From the cell containing the given text, extract its center point as (X, Y) coordinate. 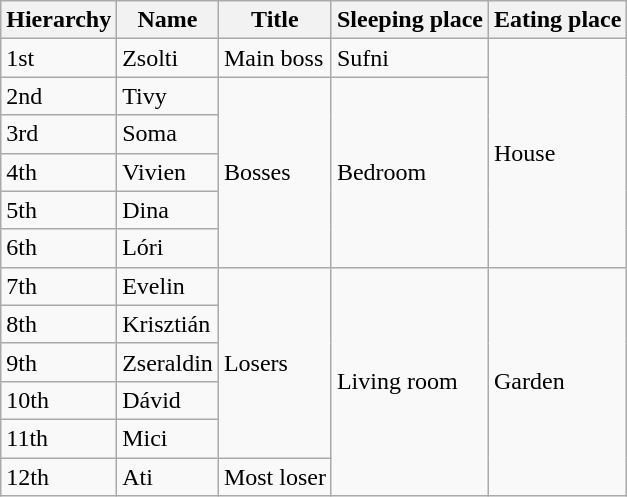
Tivy (168, 96)
7th (59, 286)
Zseraldin (168, 362)
Mici (168, 438)
4th (59, 172)
House (558, 153)
Bosses (274, 172)
8th (59, 324)
Losers (274, 362)
Evelin (168, 286)
9th (59, 362)
3rd (59, 134)
Soma (168, 134)
Krisztián (168, 324)
11th (59, 438)
Living room (410, 381)
Title (274, 20)
2nd (59, 96)
Hierarchy (59, 20)
1st (59, 58)
12th (59, 477)
10th (59, 400)
Dávid (168, 400)
Bedroom (410, 172)
5th (59, 210)
Zsolti (168, 58)
Sufni (410, 58)
Vivien (168, 172)
Sleeping place (410, 20)
Most loser (274, 477)
Name (168, 20)
Eating place (558, 20)
Ati (168, 477)
Garden (558, 381)
Dina (168, 210)
Lóri (168, 248)
Main boss (274, 58)
6th (59, 248)
